Find where the given text appears and provide that cell's center as [x, y] coordinate. 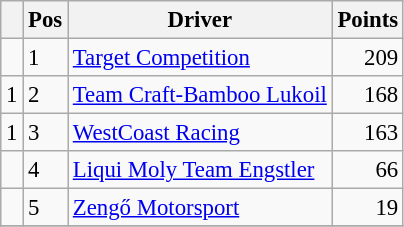
Target Competition [200, 58]
163 [368, 133]
Driver [200, 20]
2 [46, 95]
Zengő Motorsport [200, 208]
4 [46, 170]
209 [368, 58]
19 [368, 208]
Pos [46, 20]
5 [46, 208]
3 [46, 133]
66 [368, 170]
WestCoast Racing [200, 133]
Points [368, 20]
Liqui Moly Team Engstler [200, 170]
Team Craft-Bamboo Lukoil [200, 95]
168 [368, 95]
